Pinpoint the cell where the given text exists, returning its (X, Y) midpoint coordinate. 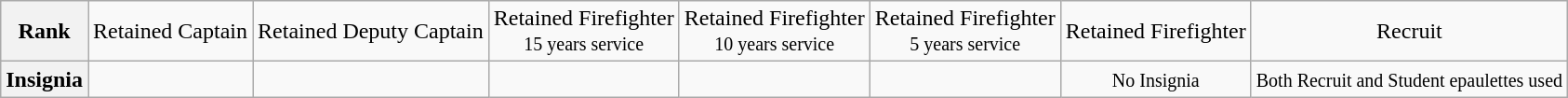
Retained Deputy Captain (371, 32)
Both Recruit and Student epaulettes used (1409, 79)
Retained Firefighter (1155, 32)
Retained Captain (171, 32)
Recruit (1409, 32)
Insignia (45, 79)
No Insignia (1155, 79)
Retained Firefighter10 years service (774, 32)
Rank (45, 32)
Retained Firefighter5 years service (965, 32)
Retained Firefighter15 years service (584, 32)
